Identify which cell holds the provided text, then report its (x, y) central coordinate. 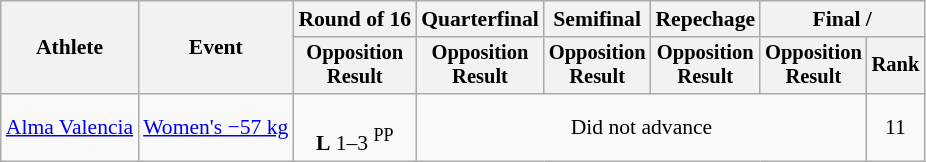
L 1–3 PP (354, 128)
Round of 16 (354, 19)
Women's −57 kg (216, 128)
Quarterfinal (480, 19)
Event (216, 48)
Alma Valencia (70, 128)
Semifinal (598, 19)
11 (896, 128)
Final / (842, 19)
Athlete (70, 48)
Repechage (705, 19)
Rank (896, 66)
Did not advance (641, 128)
